Find where the given text appears and provide that cell's center as [X, Y] coordinate. 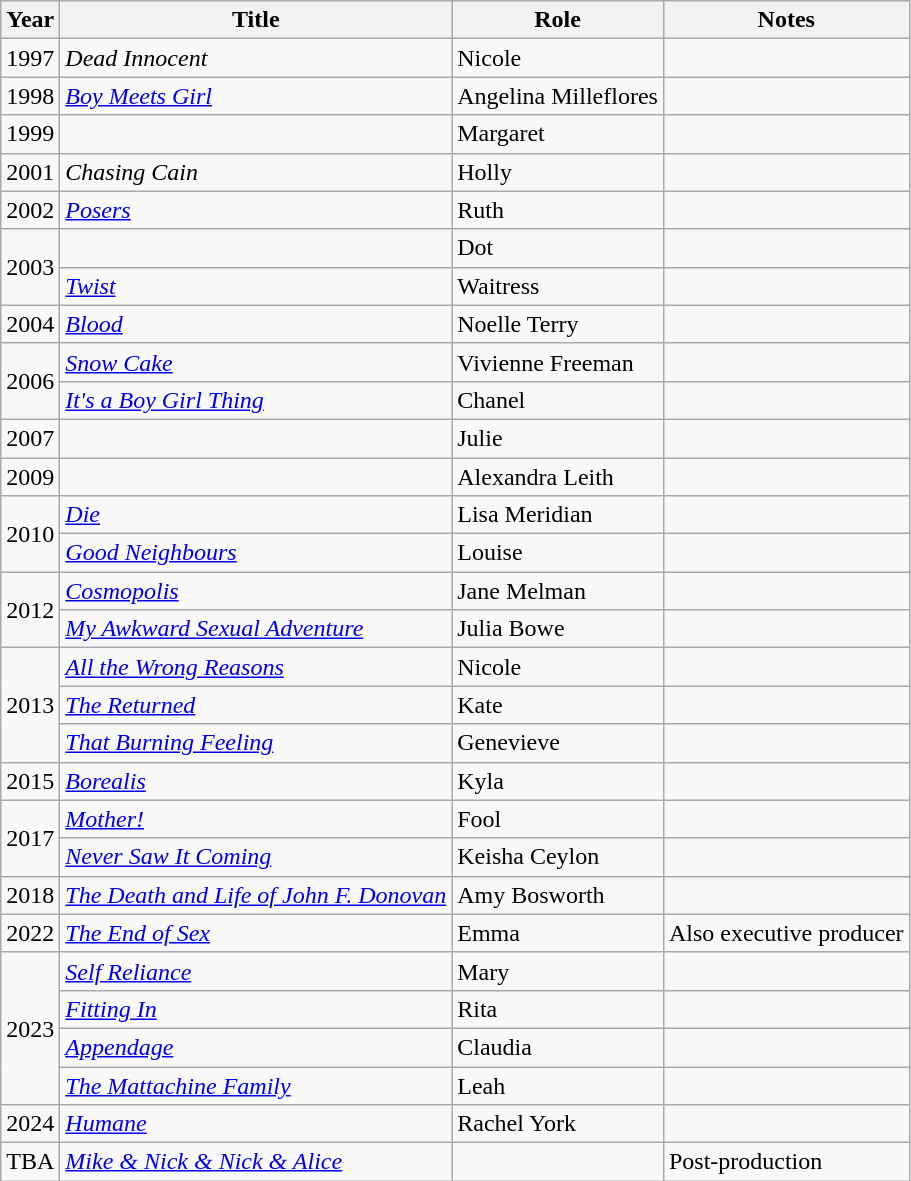
2004 [30, 324]
Keisha Ceylon [558, 857]
2002 [30, 210]
Self Reliance [256, 971]
Amy Bosworth [558, 895]
Mother! [256, 819]
2015 [30, 781]
Angelina Milleflores [558, 96]
Snow Cake [256, 362]
Holly [558, 172]
Rita [558, 1009]
2003 [30, 267]
2010 [30, 534]
Ruth [558, 210]
Boy Meets Girl [256, 96]
Dead Innocent [256, 58]
Alexandra Leith [558, 477]
Mary [558, 971]
Dot [558, 248]
Good Neighbours [256, 553]
Posers [256, 210]
Emma [558, 933]
Kyla [558, 781]
Chasing Cain [256, 172]
Fool [558, 819]
Lisa Meridian [558, 515]
2007 [30, 438]
Vivienne Freeman [558, 362]
Margaret [558, 134]
Julie [558, 438]
It's a Boy Girl Thing [256, 400]
Genevieve [558, 743]
Notes [786, 20]
2009 [30, 477]
Claudia [558, 1047]
Borealis [256, 781]
Cosmopolis [256, 591]
Die [256, 515]
Title [256, 20]
Appendage [256, 1047]
Blood [256, 324]
2022 [30, 933]
All the Wrong Reasons [256, 667]
2013 [30, 705]
Jane Melman [558, 591]
Never Saw It Coming [256, 857]
1998 [30, 96]
2006 [30, 381]
2018 [30, 895]
Chanel [558, 400]
The Mattachine Family [256, 1085]
Humane [256, 1124]
2012 [30, 610]
Rachel York [558, 1124]
Noelle Terry [558, 324]
My Awkward Sexual Adventure [256, 629]
Post-production [786, 1162]
Waitress [558, 286]
Also executive producer [786, 933]
1997 [30, 58]
Leah [558, 1085]
Louise [558, 553]
Twist [256, 286]
2017 [30, 838]
Julia Bowe [558, 629]
The Returned [256, 705]
2024 [30, 1124]
The Death and Life of John F. Donovan [256, 895]
1999 [30, 134]
Role [558, 20]
Mike & Nick & Nick & Alice [256, 1162]
Year [30, 20]
2001 [30, 172]
Fitting In [256, 1009]
2023 [30, 1028]
TBA [30, 1162]
Kate [558, 705]
The End of Sex [256, 933]
That Burning Feeling [256, 743]
